From the cell containing the given text, extract its center point as (x, y) coordinate. 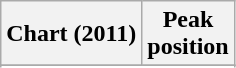
Peak position (188, 34)
Chart (2011) (72, 34)
